Pinpoint the cell where the given text exists, returning its [x, y] midpoint coordinate. 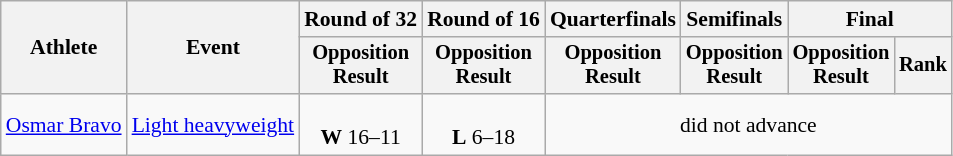
Osmar Bravo [64, 124]
Quarterfinals [613, 19]
Light heavyweight [214, 124]
Rank [923, 66]
L 6–18 [484, 124]
Final [870, 19]
Round of 16 [484, 19]
W 16–11 [360, 124]
Round of 32 [360, 19]
did not advance [748, 124]
Event [214, 48]
Athlete [64, 48]
Semifinals [734, 19]
